Return the [x, y] coordinate for the center point of the cell that contains the specified text.  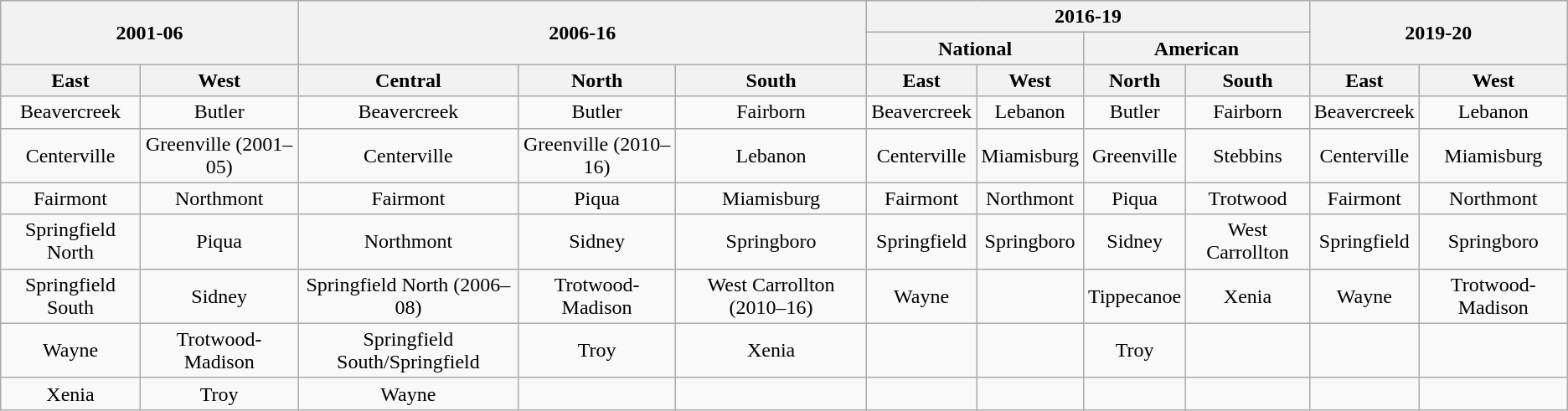
2001-06 [149, 33]
Springfield South [70, 296]
West Carrollton [1248, 241]
Greenville [1135, 156]
Greenville (2010–16) [597, 156]
American [1197, 49]
2006-16 [583, 33]
National [975, 49]
Springfield South/Springfield [409, 350]
Central [409, 80]
Stebbins [1248, 156]
Trotwood [1248, 198]
West Carrollton (2010–16) [771, 296]
Springfield North [70, 241]
Springfield North (2006–08) [409, 296]
2016-19 [1089, 17]
Tippecanoe [1135, 296]
2019-20 [1438, 33]
Greenville (2001–05) [219, 156]
